Locate the cell with the specified text and output its (X, Y) center coordinate. 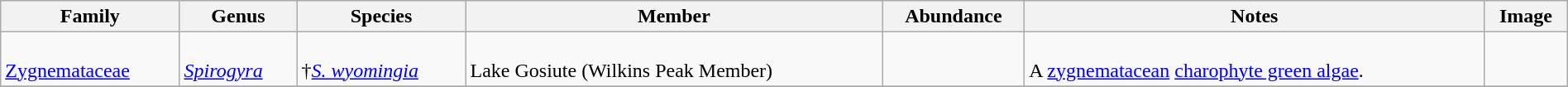
Zygnemataceae (90, 60)
Lake Gosiute (Wilkins Peak Member) (674, 60)
†S. wyomingia (381, 60)
Spirogyra (238, 60)
Genus (238, 17)
Member (674, 17)
Species (381, 17)
Notes (1255, 17)
Abundance (954, 17)
Image (1526, 17)
A zygnematacean charophyte green algae. (1255, 60)
Family (90, 17)
